Output the (x, y) coordinate of the center of the cell containing the given text.  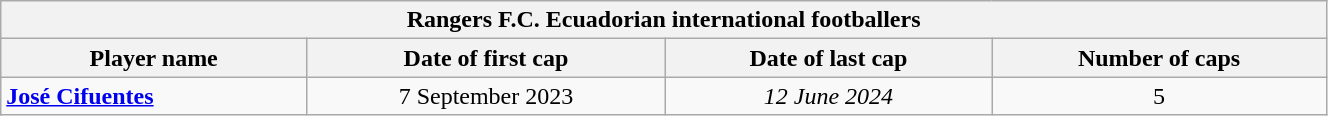
7 September 2023 (486, 96)
Date of last cap (828, 58)
Number of caps (1160, 58)
José Cifuentes (154, 96)
Rangers F.C. Ecuadorian international footballers (664, 20)
Player name (154, 58)
5 (1160, 96)
12 June 2024 (828, 96)
Date of first cap (486, 58)
